Return [x, y] of the center of cell containing provided text 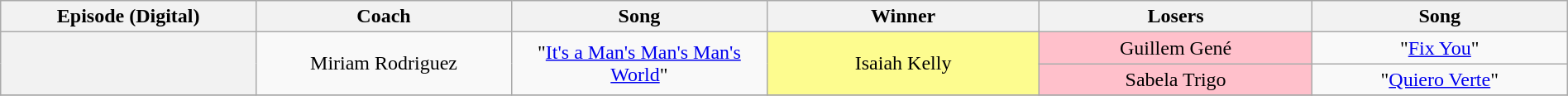
Losers [1176, 17]
Miriam Rodriguez [384, 64]
Winner [903, 17]
Guillem Gené [1176, 48]
Episode (Digital) [129, 17]
Sabela Trigo [1176, 79]
Coach [384, 17]
"It's a Man's Man's Man's World" [638, 64]
Isaiah Kelly [903, 64]
"Fix You" [1439, 48]
"Quiero Verte" [1439, 79]
